Output the (x, y) coordinate of the center of the cell containing the given text.  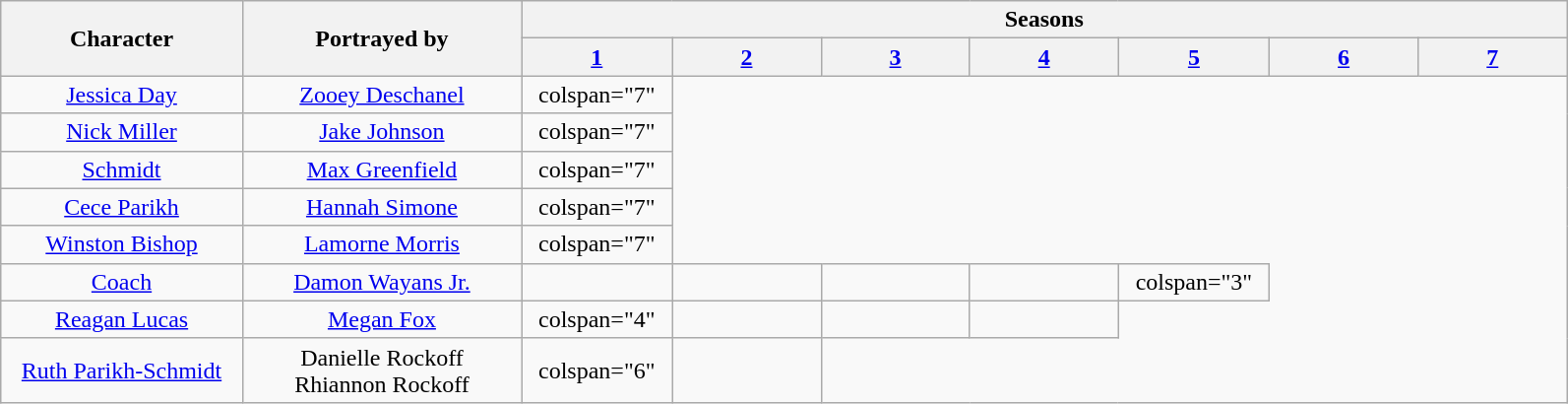
Winston Bishop (122, 244)
colspan="4" (596, 319)
colspan="6" (596, 370)
5 (1193, 57)
Megan Fox (382, 319)
Cece Parikh (122, 207)
6 (1345, 57)
Danielle RockoffRhiannon Rockoff (382, 370)
Jake Johnson (382, 132)
Lamorne Morris (382, 244)
Nick Miller (122, 132)
Max Greenfield (382, 169)
Damon Wayans Jr. (382, 282)
Jessica Day (122, 95)
2 (746, 57)
Zooey Deschanel (382, 95)
1 (596, 57)
Seasons (1044, 20)
Schmidt (122, 169)
3 (896, 57)
Reagan Lucas (122, 319)
4 (1043, 57)
7 (1492, 57)
Hannah Simone (382, 207)
Character (122, 38)
Coach (122, 282)
colspan="3" (1193, 282)
Ruth Parikh-Schmidt (122, 370)
Portrayed by (382, 38)
